Extract the [x, y] coordinate from the center of the cell holding the provided text.  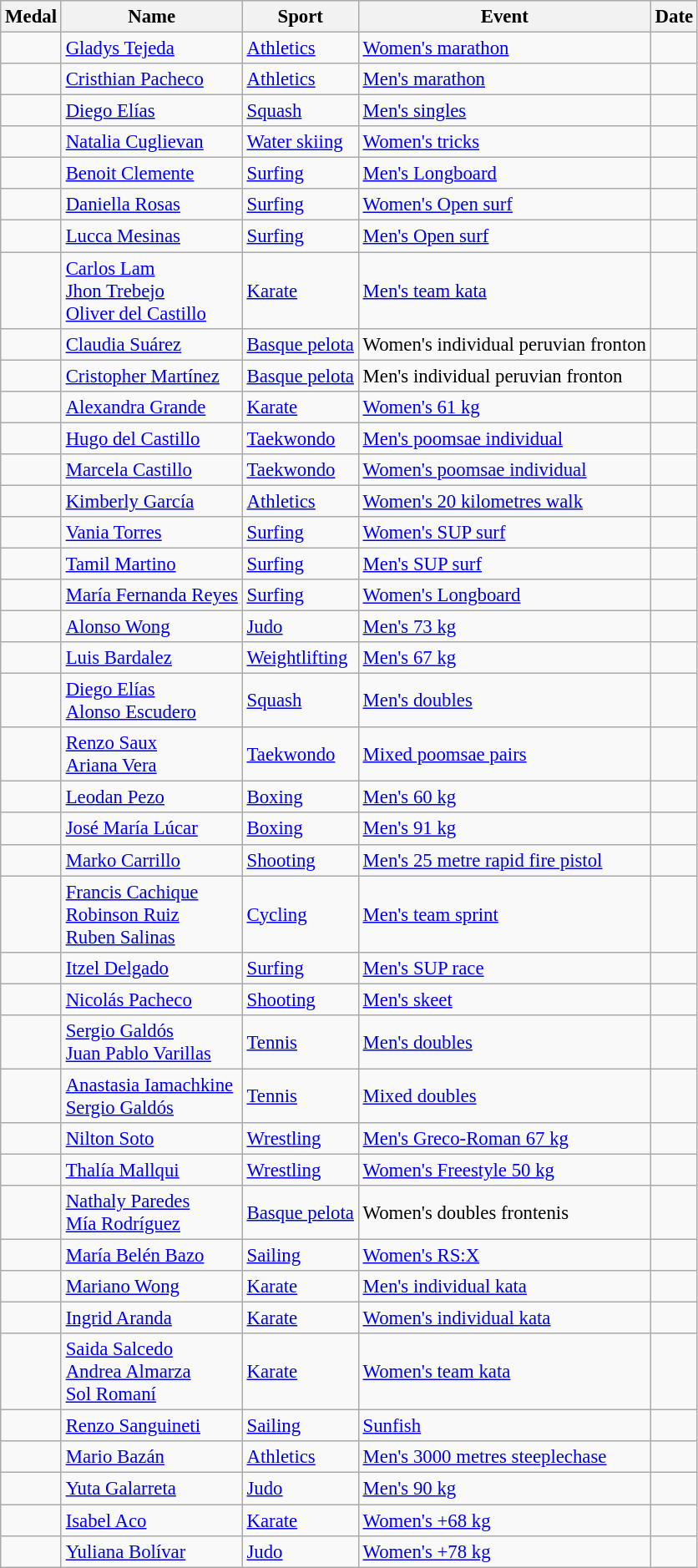
Sport [301, 17]
Nathaly ParedesMía Rodríguez [152, 1212]
Kimberly García [152, 501]
Mixed doubles [504, 1095]
Mixed poomsae pairs [504, 755]
Yuta Galarreta [152, 1489]
Nicolás Pacheco [152, 999]
Sergio GaldósJuan Pablo Varillas [152, 1042]
Women's 20 kilometres walk [504, 501]
Water skiing [301, 142]
Men's 3000 metres steeplechase [504, 1457]
Women's individual peruvian fronton [504, 344]
Vania Torres [152, 533]
Mario Bazán [152, 1457]
Women's Longboard [504, 595]
Marcela Castillo [152, 470]
Women's +68 kg [504, 1520]
Sunfish [504, 1426]
Women's marathon [504, 48]
Diego ElíasAlonso Escudero [152, 701]
Carlos LamJhon TrebejoOliver del Castillo [152, 291]
María Belén Bazo [152, 1256]
Thalía Mallqui [152, 1170]
Ingrid Aranda [152, 1318]
José María Lúcar [152, 829]
Men's Open surf [504, 236]
Anastasia IamachkineSergio Galdós [152, 1095]
Saida SalcedoAndrea AlmarzaSol Romaní [152, 1372]
Men's 91 kg [504, 829]
Men's marathon [504, 79]
Men's singles [504, 111]
Gladys Tejeda [152, 48]
Claudia Suárez [152, 344]
Men's 73 kg [504, 627]
Men's team sprint [504, 914]
Lucca Mesinas [152, 236]
Women's RS:X [504, 1256]
Marko Carrillo [152, 860]
Leodan Pezo [152, 797]
Itzel Delgado [152, 968]
Nilton Soto [152, 1139]
Renzo SauxAriana Vera [152, 755]
Daniella Rosas [152, 205]
Men's team kata [504, 291]
Weightlifting [301, 658]
Men's 90 kg [504, 1489]
Diego Elías [152, 111]
Men's SUP surf [504, 564]
Hugo del Castillo [152, 438]
Men's individual kata [504, 1287]
Women's individual kata [504, 1318]
Mariano Wong [152, 1287]
Benoit Clemente [152, 174]
Event [504, 17]
Men's poomsae individual [504, 438]
Francis CachiqueRobinson RuizRuben Salinas [152, 914]
Natalia Cuglievan [152, 142]
Women's Open surf [504, 205]
Luis Bardalez [152, 658]
Name [152, 17]
Men's SUP race [504, 968]
Women's doubles frontenis [504, 1212]
Women's team kata [504, 1372]
Men's 60 kg [504, 797]
Isabel Aco [152, 1520]
Women's tricks [504, 142]
Women's SUP surf [504, 533]
Women's Freestyle 50 kg [504, 1170]
María Fernanda Reyes [152, 595]
Women's poomsae individual [504, 470]
Men's Longboard [504, 174]
Tamil Martino [152, 564]
Alonso Wong [152, 627]
Men's 25 metre rapid fire pistol [504, 860]
Cristopher Martínez [152, 376]
Men's 67 kg [504, 658]
Yuliana Bolívar [152, 1551]
Men's individual peruvian fronton [504, 376]
Men's skeet [504, 999]
Men's Greco-Roman 67 kg [504, 1139]
Cristhian Pacheco [152, 79]
Date [674, 17]
Renzo Sanguineti [152, 1426]
Cycling [301, 914]
Women's 61 kg [504, 407]
Medal [32, 17]
Women's +78 kg [504, 1551]
Alexandra Grande [152, 407]
